Capture the cell that displays the provided text and extract its (x, y) central coordinate. 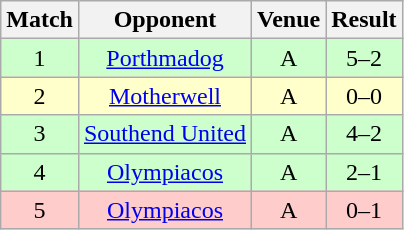
3 (40, 134)
0–0 (364, 96)
Southend United (164, 134)
5–2 (364, 58)
5 (40, 210)
2–1 (364, 172)
4–2 (364, 134)
1 (40, 58)
2 (40, 96)
Result (364, 20)
0–1 (364, 210)
Opponent (164, 20)
Match (40, 20)
4 (40, 172)
Motherwell (164, 96)
Venue (289, 20)
Porthmadog (164, 58)
